Return the (X, Y) coordinate for the center point of the cell that contains the specified text.  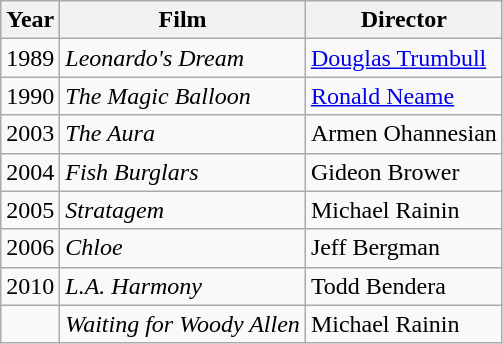
Gideon Brower (404, 172)
Douglas Trumbull (404, 58)
The Aura (183, 134)
Waiting for Woody Allen (183, 324)
2010 (30, 286)
Year (30, 20)
L.A. Harmony (183, 286)
Leonardo's Dream (183, 58)
Jeff Bergman (404, 248)
Stratagem (183, 210)
Film (183, 20)
1990 (30, 96)
2005 (30, 210)
Todd Bendera (404, 286)
2003 (30, 134)
Fish Burglars (183, 172)
Chloe (183, 248)
Ronald Neame (404, 96)
The Magic Balloon (183, 96)
1989 (30, 58)
Armen Ohannesian (404, 134)
2006 (30, 248)
Director (404, 20)
2004 (30, 172)
